Pinpoint the cell where the given text exists, returning its (x, y) midpoint coordinate. 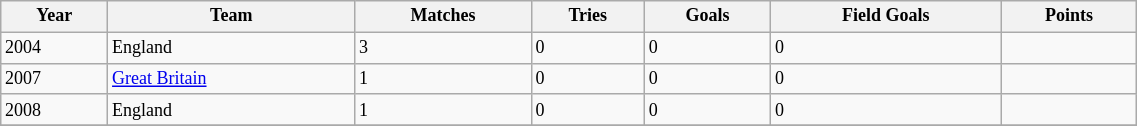
2008 (54, 110)
Matches (443, 16)
Field Goals (886, 16)
Year (54, 16)
Tries (588, 16)
3 (443, 48)
Great Britain (232, 78)
Points (1069, 16)
Team (232, 16)
2004 (54, 48)
2007 (54, 78)
Goals (707, 16)
